Return the (x, y) coordinate for the center point of the cell that contains the specified text.  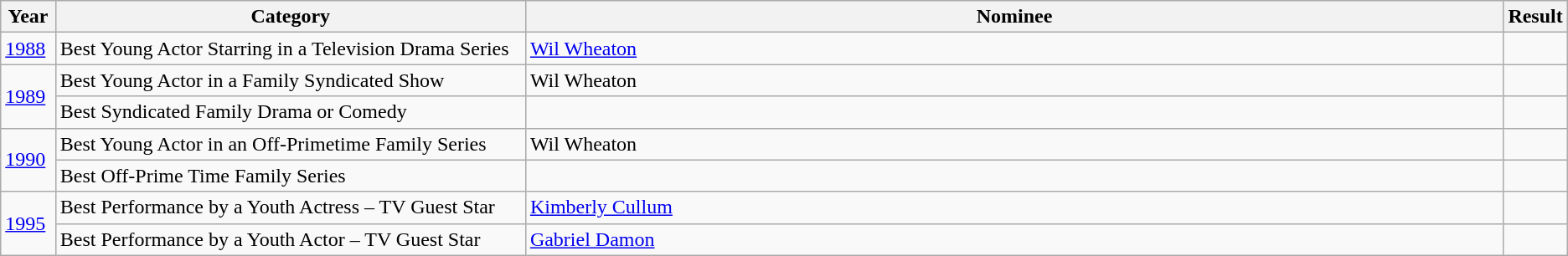
Category (290, 17)
1990 (28, 160)
Best Young Actor Starring in a Television Drama Series (290, 49)
1988 (28, 49)
Best Young Actor in a Family Syndicated Show (290, 80)
Year (28, 17)
Result (1535, 17)
1989 (28, 96)
Best Off-Prime Time Family Series (290, 176)
Gabriel Damon (1014, 239)
Best Performance by a Youth Actor – TV Guest Star (290, 239)
Best Young Actor in an Off-Primetime Family Series (290, 144)
Kimberly Cullum (1014, 207)
Best Syndicated Family Drama or Comedy (290, 112)
Best Performance by a Youth Actress – TV Guest Star (290, 207)
Nominee (1014, 17)
1995 (28, 223)
